For the text-containing cell, return its midpoint in [x, y] coordinate format. 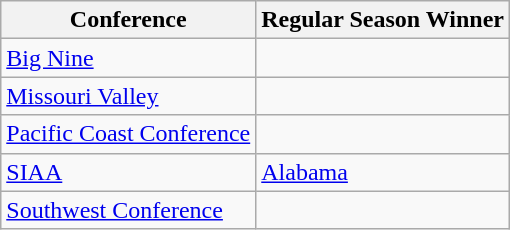
Regular Season Winner [383, 20]
Alabama [383, 172]
Pacific Coast Conference [128, 134]
Missouri Valley [128, 96]
Conference [128, 20]
Big Nine [128, 58]
Southwest Conference [128, 210]
SIAA [128, 172]
